Provide the [X, Y] coordinate of the cell's center where the given text is located.  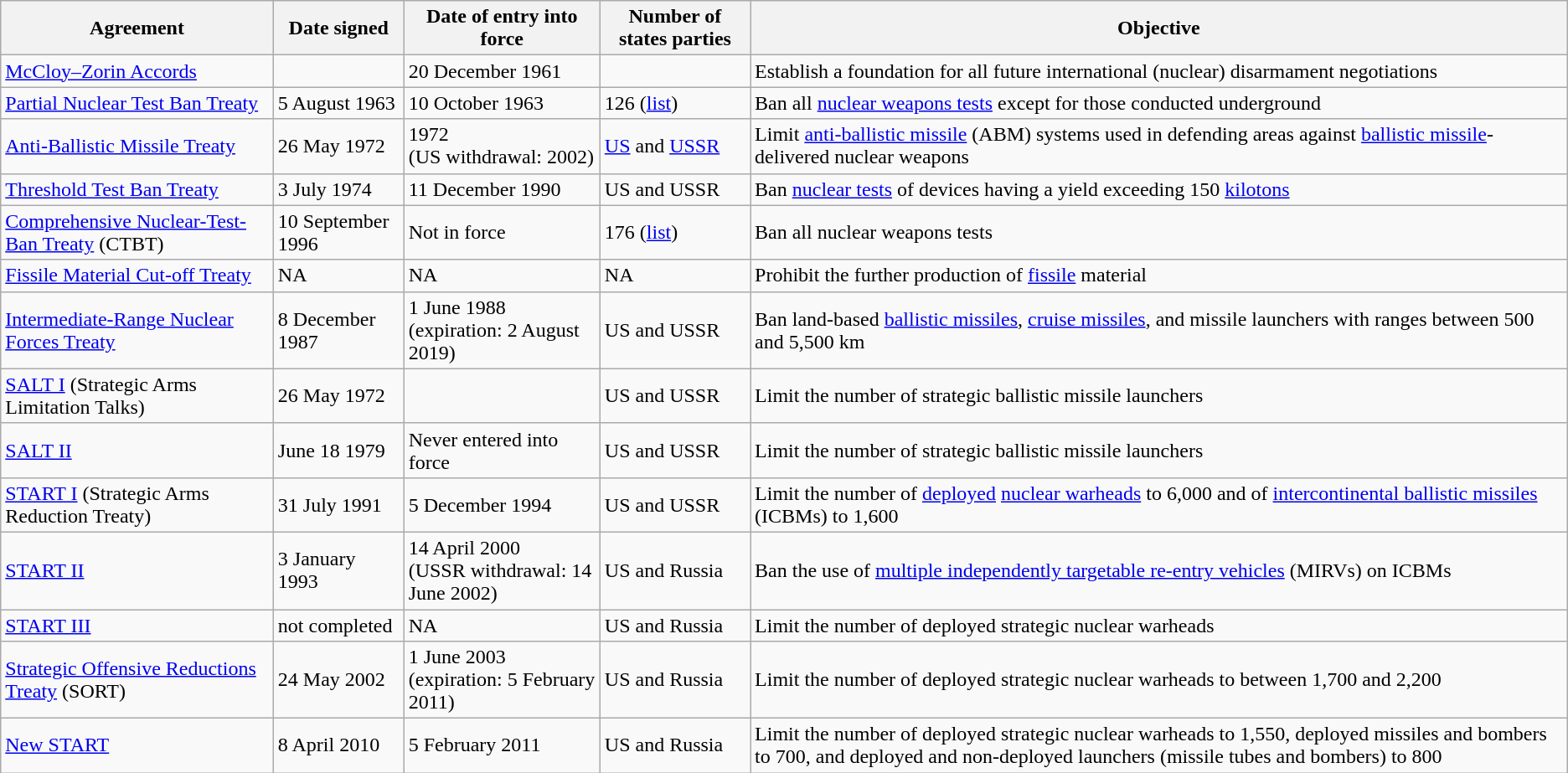
Date of entry into force [502, 28]
5 August 1963 [338, 103]
Agreement [137, 28]
Ban nuclear tests of devices having a yield exceeding 150 kilotons [1159, 189]
Objective [1159, 28]
Strategic Offensive Reductions Treaty (SORT) [137, 680]
Ban the use of multiple independently targetable re-entry vehicles (MIRVs) on ICBMs [1159, 570]
June 18 1979 [338, 451]
1972(US withdrawal: 2002) [502, 146]
5 February 2011 [502, 745]
3 July 1974 [338, 189]
Limit the number of deployed nuclear warheads to 6,000 and of intercontinental ballistic missiles (ICBMs) to 1,600 [1159, 504]
126 (list) [675, 103]
Intermediate-Range Nuclear Forces Treaty [137, 330]
START III [137, 626]
Ban all nuclear weapons tests except for those conducted underground [1159, 103]
11 December 1990 [502, 189]
Limit the number of deployed strategic nuclear warheads to between 1,700 and 2,200 [1159, 680]
Limit anti-ballistic missile (ABM) systems used in defending areas against ballistic missile-delivered nuclear weapons [1159, 146]
START I (Strategic Arms Reduction Treaty) [137, 504]
Not in force [502, 233]
Number of states parties [675, 28]
10 September 1996 [338, 233]
1 June 2003(expiration: 5 February 2011) [502, 680]
8 April 2010 [338, 745]
10 October 1963 [502, 103]
Establish a foundation for all future international (nuclear) disarmament negotiations [1159, 71]
START II [137, 570]
Never entered into force [502, 451]
14 April 2000(USSR withdrawal: 14 June 2002) [502, 570]
8 December 1987 [338, 330]
Date signed [338, 28]
3 January 1993 [338, 570]
176 (list) [675, 233]
Ban land-based ballistic missiles, cruise missiles, and missile launchers with ranges between 500 and 5,500 km [1159, 330]
SALT II [137, 451]
SALT I (Strategic Arms Limitation Talks) [137, 395]
Ban all nuclear weapons tests [1159, 233]
Threshold Test Ban Treaty [137, 189]
Anti-Ballistic Missile Treaty [137, 146]
New START [137, 745]
1 June 1988(expiration: 2 August 2019) [502, 330]
Partial Nuclear Test Ban Treaty [137, 103]
31 July 1991 [338, 504]
24 May 2002 [338, 680]
Limit the number of deployed strategic nuclear warheads [1159, 626]
McCloy–Zorin Accords [137, 71]
5 December 1994 [502, 504]
Prohibit the further production of fissile material [1159, 276]
Fissile Material Cut-off Treaty [137, 276]
Comprehensive Nuclear-Test-Ban Treaty (CTBT) [137, 233]
20 December 1961 [502, 71]
not completed [338, 626]
